From the cell containing the given text, extract its center point as [x, y] coordinate. 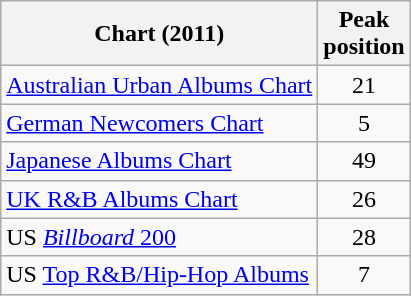
Australian Urban Albums Chart [160, 85]
US Billboard 200 [160, 237]
26 [364, 199]
Peakposition [364, 34]
21 [364, 85]
28 [364, 237]
Japanese Albums Chart [160, 161]
German Newcomers Chart [160, 123]
5 [364, 123]
UK R&B Albums Chart [160, 199]
US Top R&B/Hip-Hop Albums [160, 275]
49 [364, 161]
Chart (2011) [160, 34]
7 [364, 275]
